Provide the [X, Y] coordinate of the cell's center where the given text is located.  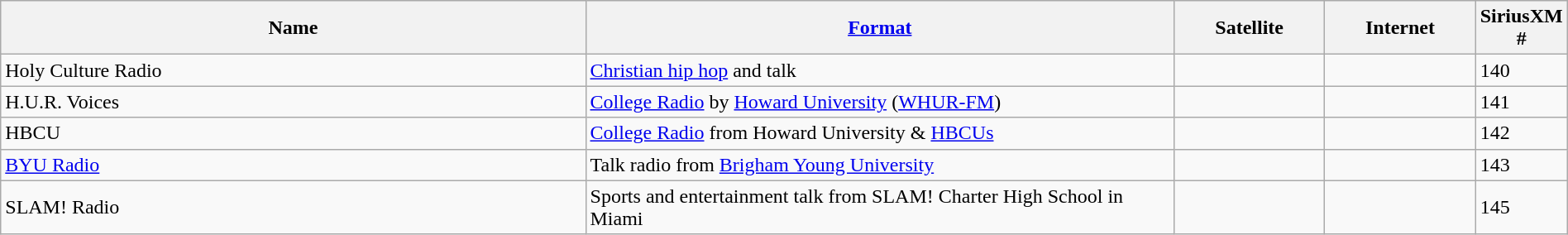
HBCU [293, 133]
SLAM! Radio [293, 207]
Satellite [1250, 28]
Christian hip hop and talk [880, 70]
142 [1522, 133]
College Radio by Howard University (WHUR-FM) [880, 102]
Sports and entertainment talk from SLAM! Charter High School in Miami [880, 207]
143 [1522, 165]
145 [1522, 207]
Format [880, 28]
SiriusXM # [1522, 28]
Name [293, 28]
BYU Radio [293, 165]
College Radio from Howard University & HBCUs [880, 133]
141 [1522, 102]
H.U.R. Voices [293, 102]
Talk radio from Brigham Young University [880, 165]
140 [1522, 70]
Internet [1400, 28]
Holy Culture Radio [293, 70]
